Determine the (x, y) coordinate at the center of the cell enclosing the given text.  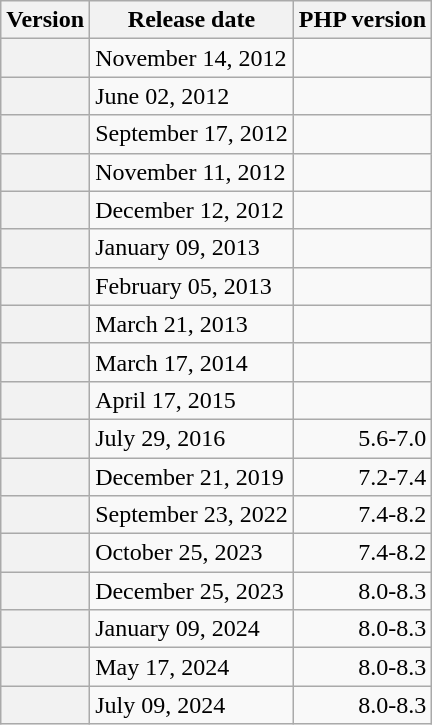
5.6-7.0 (362, 438)
June 02, 2012 (192, 96)
Release date (192, 20)
July 29, 2016 (192, 438)
December 21, 2019 (192, 477)
September 17, 2012 (192, 134)
December 25, 2023 (192, 591)
September 23, 2022 (192, 515)
March 21, 2013 (192, 324)
April 17, 2015 (192, 400)
March 17, 2014 (192, 362)
May 17, 2024 (192, 667)
February 05, 2013 (192, 286)
July 09, 2024 (192, 705)
January 09, 2024 (192, 629)
October 25, 2023 (192, 553)
Version (46, 20)
November 11, 2012 (192, 172)
November 14, 2012 (192, 58)
7.2-7.4 (362, 477)
December 12, 2012 (192, 210)
PHP version (362, 20)
January 09, 2013 (192, 248)
